Capture the cell that displays the provided text and extract its (X, Y) central coordinate. 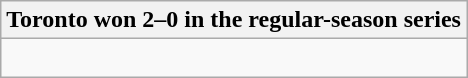
Toronto won 2–0 in the regular-season series (234, 20)
